Output the (X, Y) coordinate of the center of the cell containing the given text.  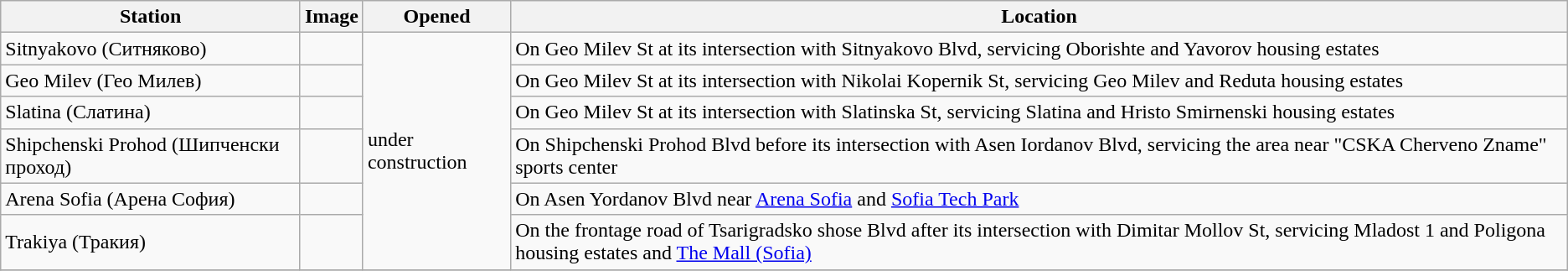
Opened (436, 17)
Slatina (Слатина) (151, 112)
Arena Sofia (Арена София) (151, 199)
under construction (436, 151)
Shipchenski Prohod (Шипченски проход) (151, 156)
Image (332, 17)
Location (1039, 17)
Sitnyakovo (Ситняково) (151, 49)
On Shipchenski Prohod Blvd before its intersection with Asen Iordanov Blvd, servicing the area near "CSKA Cherveno Zname" sports center (1039, 156)
On Geo Milev St at its intersection with Nikolai Kopernik St, servicing Geo Milev and Reduta housing estates (1039, 81)
Station (151, 17)
On Geo Milev St at its intersection with Slatinska St, servicing Slatina and Hristo Smirnenski housing estates (1039, 112)
Trakiya (Тракия) (151, 242)
Geo Milev (Гео Милев) (151, 81)
On Geo Milev St at its intersection with Sitnyakovo Blvd, servicing Oborishte and Yavorov housing estates (1039, 49)
On Asen Yordanov Blvd near Arena Sofia and Sofia Tech Park (1039, 199)
